Pinpoint the cell where the given text exists, returning its (X, Y) midpoint coordinate. 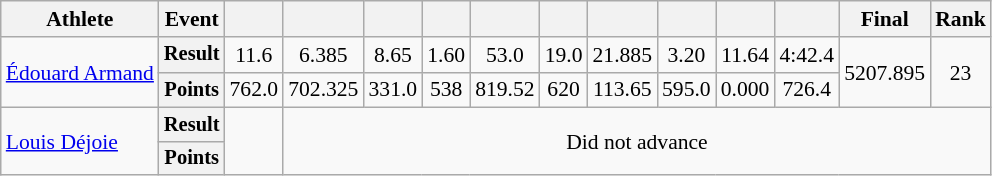
Édouard Armand (80, 72)
702.325 (323, 90)
762.0 (254, 90)
113.65 (622, 90)
6.385 (323, 55)
819.52 (504, 90)
8.65 (392, 55)
5207.895 (884, 72)
1.60 (446, 55)
19.0 (564, 55)
Athlete (80, 19)
Rank (960, 19)
595.0 (686, 90)
Louis Déjoie (80, 142)
726.4 (806, 90)
0.000 (746, 90)
538 (446, 90)
11.6 (254, 55)
11.64 (746, 55)
53.0 (504, 55)
21.885 (622, 55)
620 (564, 90)
Did not advance (637, 142)
3.20 (686, 55)
4:42.4 (806, 55)
23 (960, 72)
Event (192, 19)
331.0 (392, 90)
Final (884, 19)
